Search for the cell housing the specified text and yield its (X, Y) center coordinate. 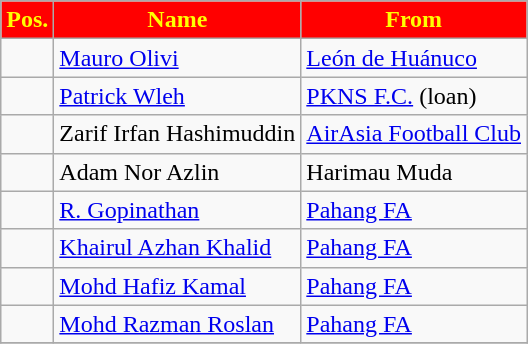
León de Huánuco (414, 58)
PKNS F.C. (loan) (414, 96)
Patrick Wleh (178, 96)
Mauro Olivi (178, 58)
Mohd Hafiz Kamal (178, 286)
AirAsia Football Club (414, 134)
From (414, 20)
Zarif Irfan Hashimuddin (178, 134)
Name (178, 20)
Mohd Razman Roslan (178, 324)
Khairul Azhan Khalid (178, 248)
Harimau Muda (414, 172)
R. Gopinathan (178, 210)
Pos. (28, 20)
Adam Nor Azlin (178, 172)
